Return [x, y] of the center of cell containing provided text 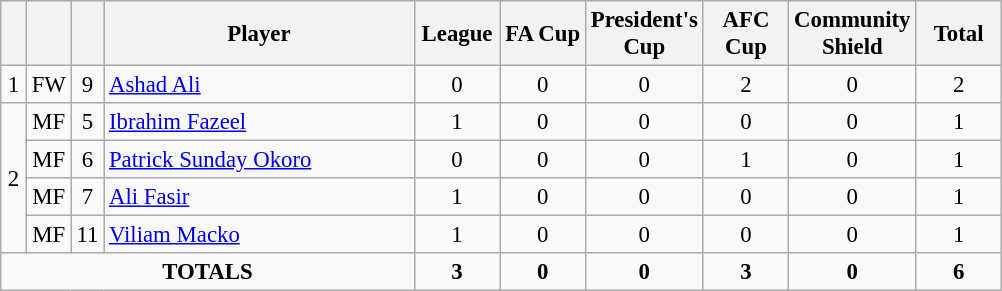
FW [48, 85]
AFC Cup [746, 34]
6 [88, 160]
FA Cup [543, 34]
Patrick Sunday Okoro [260, 160]
5 [88, 122]
11 [88, 235]
Community Shield [852, 34]
Viliam Macko [260, 235]
Ashad Ali [260, 85]
Ali Fasir [260, 197]
President's Cup [644, 34]
Ibrahim Fazeel [260, 122]
7 [88, 197]
Player [260, 34]
League [457, 34]
9 [88, 85]
Total [959, 34]
